Search for the cell housing the specified text and yield its [x, y] center coordinate. 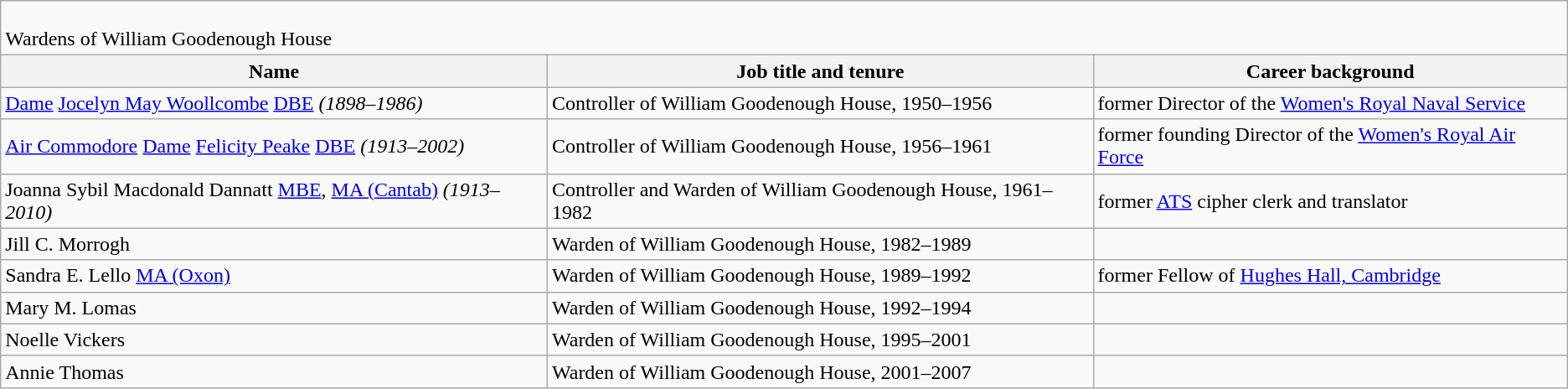
Air Commodore Dame Felicity Peake DBE (1913–2002) [275, 146]
Warden of William Goodenough House, 1992–1994 [820, 308]
Jill C. Morrogh [275, 244]
former ATS cipher clerk and translator [1330, 201]
Annie Thomas [275, 371]
Warden of William Goodenough House, 1989–1992 [820, 276]
former Fellow of Hughes Hall, Cambridge [1330, 276]
former founding Director of the Women's Royal Air Force [1330, 146]
Noelle Vickers [275, 340]
Mary M. Lomas [275, 308]
Warden of William Goodenough House, 2001–2007 [820, 371]
Joanna Sybil Macdonald Dannatt MBE, MA (Cantab) (1913–2010) [275, 201]
Controller and Warden of William Goodenough House, 1961–1982 [820, 201]
Job title and tenure [820, 71]
Wardens of William Goodenough House [784, 29]
former Director of the Women's Royal Naval Service [1330, 103]
Sandra E. Lello MA (Oxon) [275, 276]
Controller of William Goodenough House, 1950–1956 [820, 103]
Warden of William Goodenough House, 1995–2001 [820, 340]
Dame Jocelyn May Woollcombe DBE (1898–1986) [275, 103]
Warden of William Goodenough House, 1982–1989 [820, 244]
Controller of William Goodenough House, 1956–1961 [820, 146]
Career background [1330, 71]
Name [275, 71]
